Detect which cell encompasses the target text, then output its (X, Y) center coordinate. 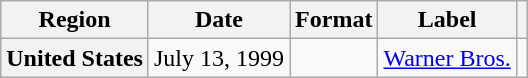
July 13, 1999 (218, 58)
Region (75, 20)
Date (218, 20)
Warner Bros. (447, 58)
Label (447, 20)
United States (75, 58)
Format (334, 20)
